Search for the cell housing the specified text and yield its [X, Y] center coordinate. 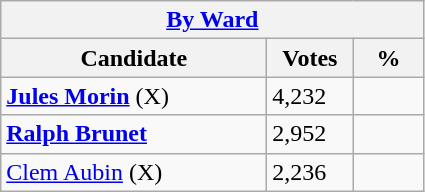
2,236 [310, 172]
% [388, 58]
Ralph Brunet [134, 134]
By Ward [212, 20]
4,232 [310, 96]
2,952 [310, 134]
Votes [310, 58]
Jules Morin (X) [134, 96]
Candidate [134, 58]
Clem Aubin (X) [134, 172]
